Find where the given text appears and provide that cell's center as (x, y) coordinate. 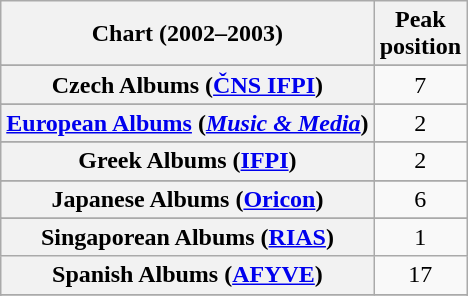
1 (420, 237)
6 (420, 199)
7 (420, 85)
Chart (2002–2003) (188, 34)
Singaporean Albums (RIAS) (188, 237)
17 (420, 275)
Spanish Albums (AFYVE) (188, 275)
Japanese Albums (Oricon) (188, 199)
European Albums (Music & Media) (188, 123)
Czech Albums (ČNS IFPI) (188, 85)
Greek Albums (IFPI) (188, 161)
Peakposition (420, 34)
